Detect which cell encompasses the target text, then output its [x, y] center coordinate. 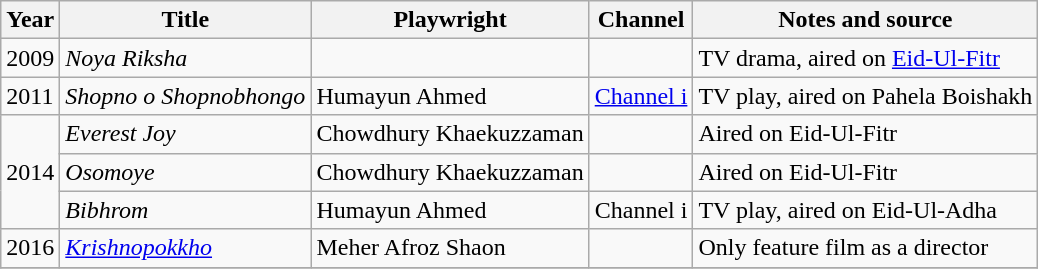
Year [30, 20]
Only feature film as a director [866, 248]
Krishnopokkho [186, 248]
2009 [30, 58]
TV play, aired on Pahela Boishakh [866, 96]
Bibhrom [186, 210]
Meher Afroz Shaon [450, 248]
2016 [30, 248]
2011 [30, 96]
TV drama, aired on Eid-Ul-Fitr [866, 58]
Osomoye [186, 172]
Noya Riksha [186, 58]
Playwright [450, 20]
Notes and source [866, 20]
Channel [641, 20]
Title [186, 20]
TV play, aired on Eid-Ul-Adha [866, 210]
Shopno o Shopnobhongo [186, 96]
Everest Joy [186, 134]
2014 [30, 172]
